Capture the cell that displays the provided text and extract its (X, Y) central coordinate. 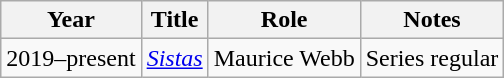
Year (71, 20)
2019–present (71, 58)
Sistas (174, 58)
Role (284, 20)
Series regular (432, 58)
Notes (432, 20)
Title (174, 20)
Maurice Webb (284, 58)
